Detect which cell encompasses the target text, then output its (X, Y) center coordinate. 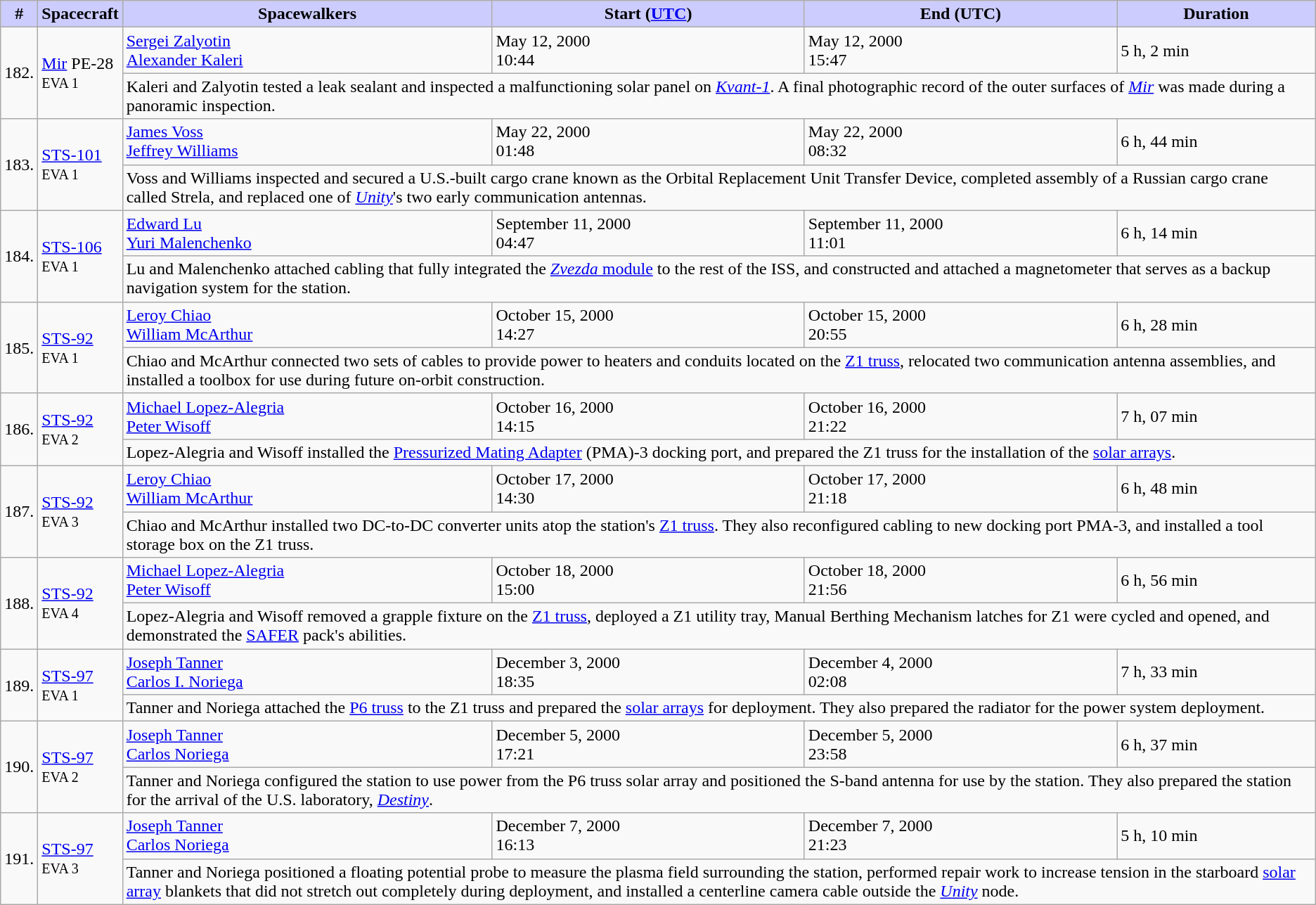
6 h, 37 min (1216, 744)
6 h, 14 min (1216, 233)
186. (20, 429)
October 16, 2000 14:15 (648, 416)
184. (20, 256)
5 h, 2 min (1216, 51)
6 h, 28 min (1216, 325)
December 5, 2000 23:58 (960, 744)
May 22, 2000 01:48 (648, 142)
December 4, 2000 02:08 (960, 672)
Spacecraft (80, 14)
STS-92EVA 2 (80, 429)
May 12, 2000 15:47 (960, 51)
191. (20, 859)
December 7, 2000 21:23 (960, 835)
May 12, 2000 10:44 (648, 51)
October 18, 2000 21:56 (960, 581)
October 15, 2000 14:27 (648, 325)
190. (20, 767)
STS-92EVA 4 (80, 603)
End (UTC) (960, 14)
Joseph Tanner Carlos I. Noriega (307, 672)
October 16, 2000 21:22 (960, 416)
December 5, 2000 17:21 (648, 744)
STS-92EVA 1 (80, 347)
STS-97EVA 1 (80, 685)
6 h, 48 min (1216, 488)
STS-106EVA 1 (80, 256)
December 3, 2000 18:35 (648, 672)
STS-101EVA 1 (80, 165)
5 h, 10 min (1216, 835)
6 h, 44 min (1216, 142)
# (20, 14)
May 22, 2000 08:32 (960, 142)
October 17, 2000 14:30 (648, 488)
Duration (1216, 14)
182. (20, 73)
188. (20, 603)
October 17, 2000 21:18 (960, 488)
STS-92EVA 3 (80, 511)
STS-97EVA 2 (80, 767)
Edward Lu Yuri Malenchenko (307, 233)
December 7, 2000 16:13 (648, 835)
Mir PE-28EVA 1 (80, 73)
James Voss Jeffrey Williams (307, 142)
September 11, 2000 04:47 (648, 233)
Spacewalkers (307, 14)
7 h, 33 min (1216, 672)
7 h, 07 min (1216, 416)
Start (UTC) (648, 14)
185. (20, 347)
October 18, 2000 15:00 (648, 581)
6 h, 56 min (1216, 581)
October 15, 2000 20:55 (960, 325)
September 11, 2000 11:01 (960, 233)
183. (20, 165)
189. (20, 685)
Sergei Zalyotin Alexander Kaleri (307, 51)
187. (20, 511)
STS-97EVA 3 (80, 859)
